Pinpoint the cell where the given text exists, returning its (x, y) midpoint coordinate. 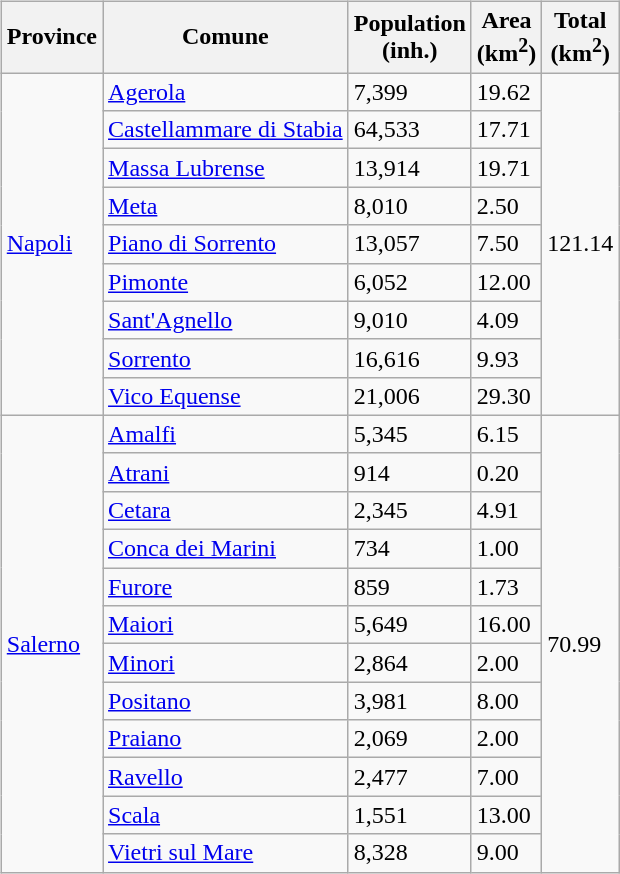
2,345 (410, 510)
859 (410, 587)
19.71 (506, 168)
8,328 (410, 853)
Ravello (226, 777)
19.62 (506, 92)
16,616 (410, 358)
Maiori (226, 625)
121.14 (580, 244)
Positano (226, 701)
Castellammare di Stabia (226, 130)
Agerola (226, 92)
1.00 (506, 549)
5,345 (410, 434)
13,057 (410, 244)
4.09 (506, 320)
Pimonte (226, 282)
2.50 (506, 206)
Sorrento (226, 358)
9,010 (410, 320)
Vietri sul Mare (226, 853)
Vico Equense (226, 396)
6.15 (506, 434)
Scala (226, 815)
Conca dei Marini (226, 549)
13.00 (506, 815)
7.50 (506, 244)
Province (52, 37)
9.00 (506, 853)
Population(inh.) (410, 37)
7.00 (506, 777)
3,981 (410, 701)
Sant'Agnello (226, 320)
Cetara (226, 510)
16.00 (506, 625)
Total(km2) (580, 37)
Meta (226, 206)
Comune (226, 37)
1,551 (410, 815)
2,864 (410, 663)
64,533 (410, 130)
Praiano (226, 739)
Napoli (52, 244)
8.00 (506, 701)
21,006 (410, 396)
70.99 (580, 644)
6,052 (410, 282)
Minori (226, 663)
Area(km2) (506, 37)
Salerno (52, 644)
17.71 (506, 130)
12.00 (506, 282)
Massa Lubrense (226, 168)
8,010 (410, 206)
4.91 (506, 510)
0.20 (506, 472)
Piano di Sorrento (226, 244)
29.30 (506, 396)
7,399 (410, 92)
9.93 (506, 358)
Furore (226, 587)
1.73 (506, 587)
734 (410, 549)
Atrani (226, 472)
Amalfi (226, 434)
13,914 (410, 168)
2,477 (410, 777)
2,069 (410, 739)
5,649 (410, 625)
914 (410, 472)
